From the cell containing the given text, extract its center point as (X, Y) coordinate. 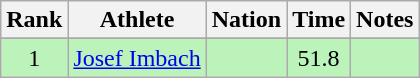
1 (34, 58)
Nation (246, 20)
Notes (385, 20)
Athlete (137, 20)
Josef Imbach (137, 58)
Time (319, 20)
51.8 (319, 58)
Rank (34, 20)
